Extract the [x, y] coordinate from the center of the cell holding the provided text.  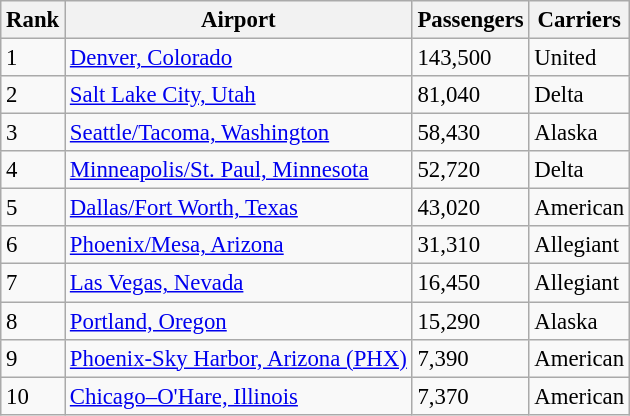
Portland, Oregon [239, 321]
2 [33, 95]
Carriers [579, 20]
43,020 [470, 208]
Denver, Colorado [239, 58]
10 [33, 396]
6 [33, 245]
Dallas/Fort Worth, Texas [239, 208]
Minneapolis/St. Paul, Minnesota [239, 170]
Seattle/Tacoma, Washington [239, 133]
9 [33, 358]
7 [33, 283]
Passengers [470, 20]
16,450 [470, 283]
Phoenix-Sky Harbor, Arizona (PHX) [239, 358]
4 [33, 170]
Chicago–O'Hare, Illinois [239, 396]
United [579, 58]
Rank [33, 20]
1 [33, 58]
58,430 [470, 133]
81,040 [470, 95]
5 [33, 208]
31,310 [470, 245]
Las Vegas, Nevada [239, 283]
52,720 [470, 170]
Phoenix/Mesa, Arizona [239, 245]
7,370 [470, 396]
7,390 [470, 358]
15,290 [470, 321]
Airport [239, 20]
143,500 [470, 58]
3 [33, 133]
Salt Lake City, Utah [239, 95]
8 [33, 321]
